Capture the cell that displays the provided text and extract its [X, Y] central coordinate. 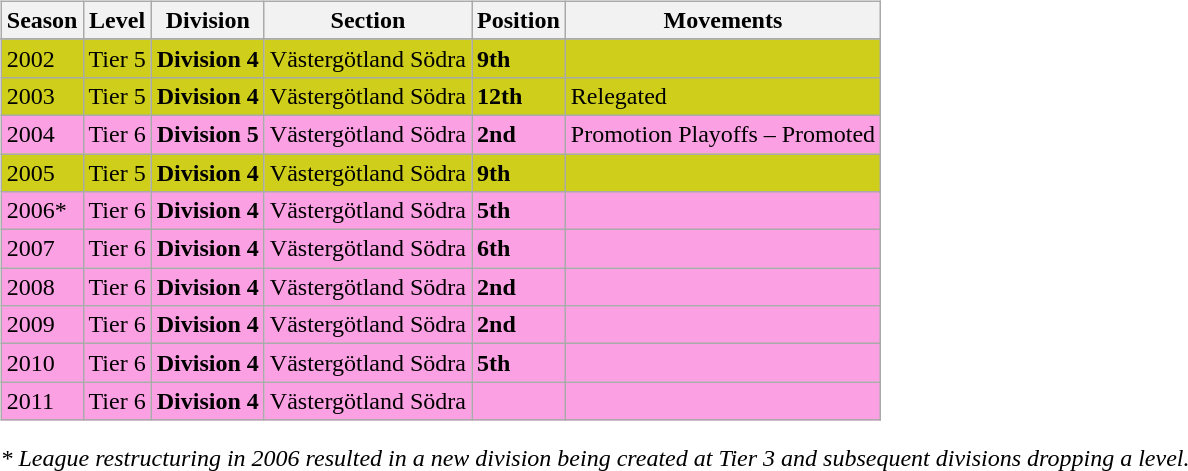
2003 [42, 96]
Division [208, 20]
Division 5 [208, 134]
2008 [42, 287]
Level [117, 20]
Promotion Playoffs – Promoted [722, 134]
2010 [42, 363]
Section [368, 20]
2007 [42, 249]
Relegated [722, 96]
Season [42, 20]
2009 [42, 325]
2005 [42, 173]
6th [519, 249]
Movements [722, 20]
2011 [42, 401]
12th [519, 96]
2004 [42, 134]
2002 [42, 58]
2006* [42, 211]
Position [519, 20]
